Return (x, y) of the center of cell containing provided text 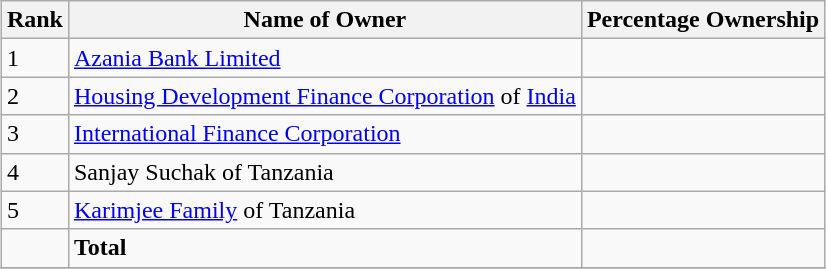
International Finance Corporation (324, 134)
5 (34, 210)
Total (324, 248)
Karimjee Family of Tanzania (324, 210)
3 (34, 134)
Rank (34, 20)
Azania Bank Limited (324, 58)
Sanjay Suchak of Tanzania (324, 172)
4 (34, 172)
Name of Owner (324, 20)
1 (34, 58)
Percentage Ownership (702, 20)
Housing Development Finance Corporation of India (324, 96)
2 (34, 96)
